Identify which cell holds the provided text, then report its [x, y] central coordinate. 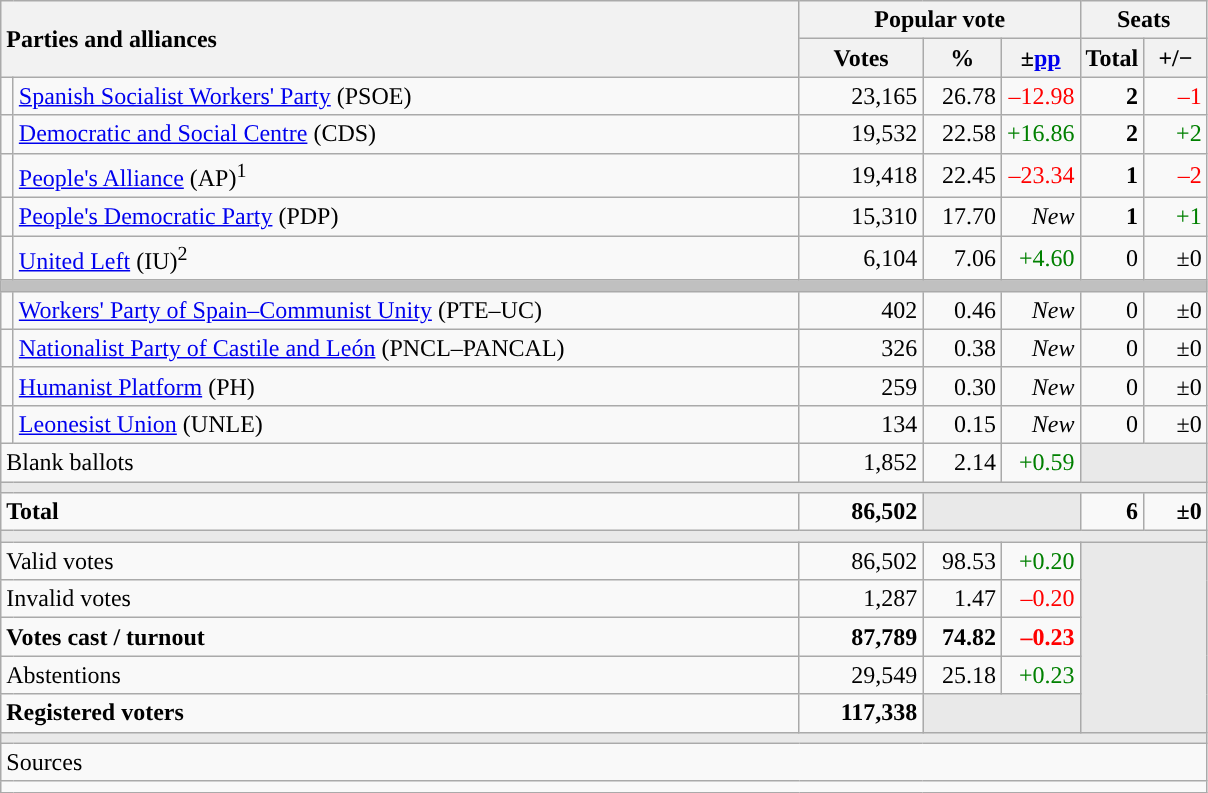
–0.20 [1040, 599]
1,287 [861, 599]
Nationalist Party of Castile and León (PNCL–PANCAL) [406, 348]
–2 [1176, 176]
1,852 [861, 462]
6,104 [861, 258]
Invalid votes [400, 599]
25.18 [962, 675]
–0.23 [1040, 637]
Votes [861, 58]
+0.23 [1040, 675]
22.58 [962, 134]
+2 [1176, 134]
29,549 [861, 675]
1.47 [962, 599]
Valid votes [400, 561]
+/− [1176, 58]
7.06 [962, 258]
–23.34 [1040, 176]
0.30 [962, 386]
Registered voters [400, 713]
+0.20 [1040, 561]
17.70 [962, 217]
74.82 [962, 637]
–12.98 [1040, 96]
326 [861, 348]
+0.59 [1040, 462]
19,418 [861, 176]
Sources [604, 762]
87,789 [861, 637]
6 [1112, 512]
117,338 [861, 713]
Seats [1144, 20]
19,532 [861, 134]
2.14 [962, 462]
+4.60 [1040, 258]
26.78 [962, 96]
Votes cast / turnout [400, 637]
Popular vote [940, 20]
0.38 [962, 348]
Abstentions [400, 675]
Leonesist Union (UNLE) [406, 424]
22.45 [962, 176]
% [962, 58]
98.53 [962, 561]
23,165 [861, 96]
Workers' Party of Spain–Communist Unity (PTE–UC) [406, 310]
±pp [1040, 58]
Parties and alliances [400, 39]
259 [861, 386]
United Left (IU)2 [406, 258]
–1 [1176, 96]
People's Democratic Party (PDP) [406, 217]
402 [861, 310]
+16.86 [1040, 134]
+1 [1176, 217]
134 [861, 424]
Democratic and Social Centre (CDS) [406, 134]
Blank ballots [400, 462]
15,310 [861, 217]
People's Alliance (AP)1 [406, 176]
0.46 [962, 310]
0.15 [962, 424]
Humanist Platform (PH) [406, 386]
Spanish Socialist Workers' Party (PSOE) [406, 96]
